Determine the [x, y] coordinate at the center of the cell enclosing the given text.  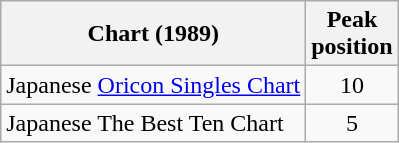
10 [352, 85]
Peakposition [352, 34]
5 [352, 123]
Chart (1989) [154, 34]
Japanese The Best Ten Chart [154, 123]
Japanese Oricon Singles Chart [154, 85]
